Scan for the cell matching the given text and deliver its (X, Y) coordinate at center. 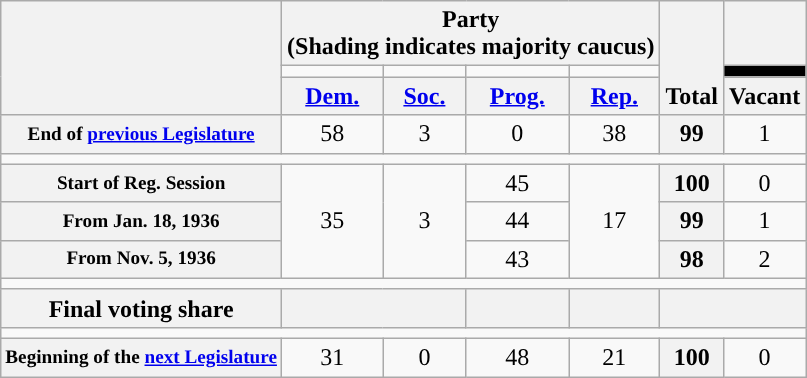
58 (333, 134)
48 (518, 357)
Rep. (614, 96)
End of previous Legislature (142, 134)
Beginning of the next Legislature (142, 357)
21 (614, 357)
38 (614, 134)
43 (518, 259)
Start of Reg. Session (142, 183)
44 (518, 221)
35 (333, 221)
Vacant (764, 96)
Final voting share (142, 308)
Dem. (333, 96)
45 (518, 183)
From Jan. 18, 1936 (142, 221)
98 (692, 259)
31 (333, 357)
From Nov. 5, 1936 (142, 259)
2 (764, 259)
Party (Shading indicates majority caucus) (471, 34)
Soc. (424, 96)
Prog. (518, 96)
Total (692, 58)
17 (614, 221)
